Locate the cell with the specified text and output its (x, y) center coordinate. 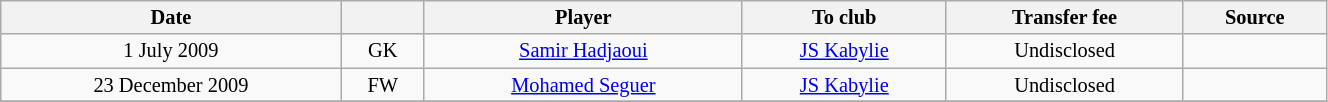
Source (1254, 17)
Samir Hadjaoui (583, 51)
23 December 2009 (171, 85)
GK (382, 51)
FW (382, 85)
To club (844, 17)
Mohamed Seguer (583, 85)
1 July 2009 (171, 51)
Transfer fee (1064, 17)
Date (171, 17)
Player (583, 17)
